Capture the cell that displays the provided text and extract its [x, y] central coordinate. 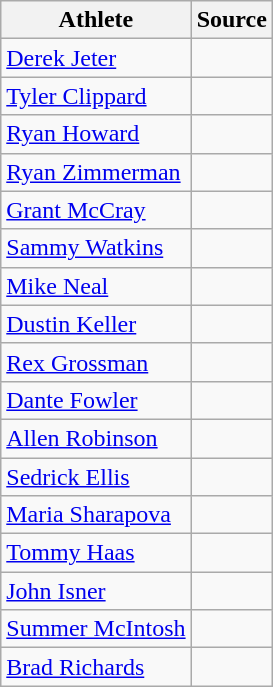
Grant McCray [96, 210]
Sedrick Ellis [96, 477]
Derek Jeter [96, 58]
John Isner [96, 591]
Rex Grossman [96, 362]
Maria Sharapova [96, 515]
Ryan Howard [96, 134]
Tommy Haas [96, 553]
Mike Neal [96, 286]
Source [232, 20]
Sammy Watkins [96, 248]
Brad Richards [96, 667]
Dante Fowler [96, 400]
Ryan Zimmerman [96, 172]
Dustin Keller [96, 324]
Allen Robinson [96, 438]
Athlete [96, 20]
Tyler Clippard [96, 96]
Summer McIntosh [96, 629]
